Return the [x, y] coordinate for the center point of the cell that contains the specified text.  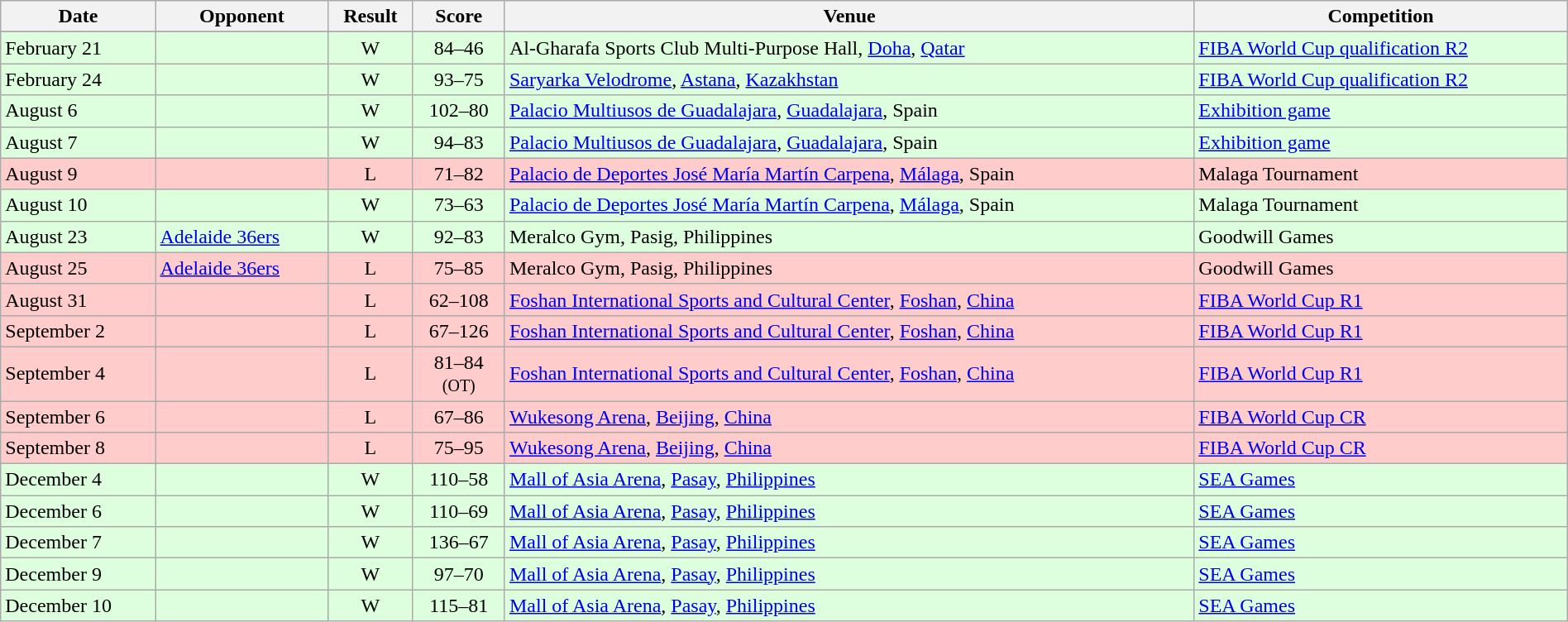
62–108 [458, 299]
September 8 [78, 448]
67–86 [458, 416]
August 31 [78, 299]
February 24 [78, 79]
110–58 [458, 480]
Result [370, 17]
December 10 [78, 605]
Competition [1381, 17]
75–85 [458, 268]
August 10 [78, 205]
94–83 [458, 142]
August 7 [78, 142]
102–80 [458, 111]
92–83 [458, 237]
August 9 [78, 174]
Score [458, 17]
71–82 [458, 174]
93–75 [458, 79]
Venue [849, 17]
97–70 [458, 574]
September 4 [78, 374]
August 6 [78, 111]
December 6 [78, 511]
81–84(OT) [458, 374]
September 6 [78, 416]
75–95 [458, 448]
December 9 [78, 574]
110–69 [458, 511]
August 25 [78, 268]
September 2 [78, 331]
84–46 [458, 48]
115–81 [458, 605]
67–126 [458, 331]
Date [78, 17]
December 7 [78, 543]
Opponent [241, 17]
December 4 [78, 480]
136–67 [458, 543]
73–63 [458, 205]
Al-Gharafa Sports Club Multi-Purpose Hall, Doha, Qatar [849, 48]
Saryarka Velodrome, Astana, Kazakhstan [849, 79]
August 23 [78, 237]
February 21 [78, 48]
